For the text-containing cell, return its midpoint in (x, y) coordinate format. 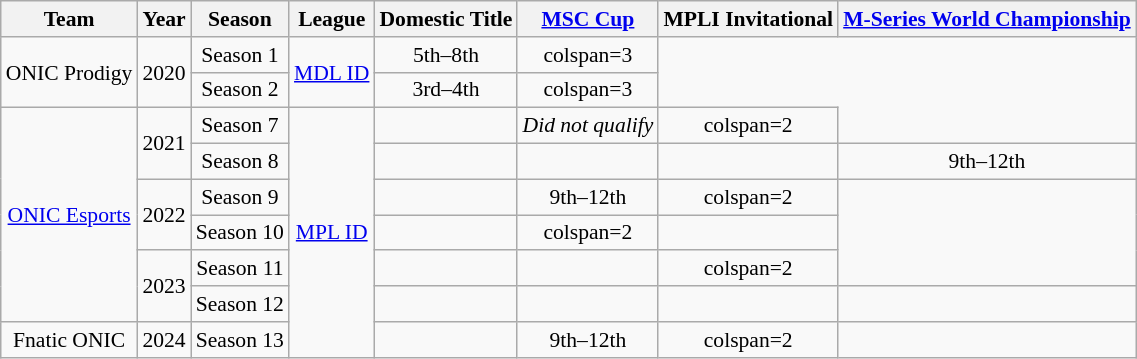
MPL ID (332, 232)
MPLI Invitational (748, 19)
Season 7 (240, 126)
Season 9 (240, 197)
ONIC Prodigy (70, 72)
Year (164, 19)
5th–8th (446, 55)
Season 13 (240, 340)
Season 1 (240, 55)
Fnatic ONIC (70, 340)
Season (240, 19)
League (332, 19)
2023 (164, 286)
2020 (164, 72)
MDL ID (332, 72)
Domestic Title (446, 19)
Season 12 (240, 304)
Season 11 (240, 269)
Team (70, 19)
Did not qualify (588, 126)
Season 8 (240, 162)
2024 (164, 340)
Season 2 (240, 90)
2021 (164, 144)
ONIC Esports (70, 215)
3rd–4th (446, 90)
Season 10 (240, 233)
MSC Cup (588, 19)
2022 (164, 214)
M-Series World Championship (987, 19)
